Determine the (x, y) coordinate at the center of the cell enclosing the given text.  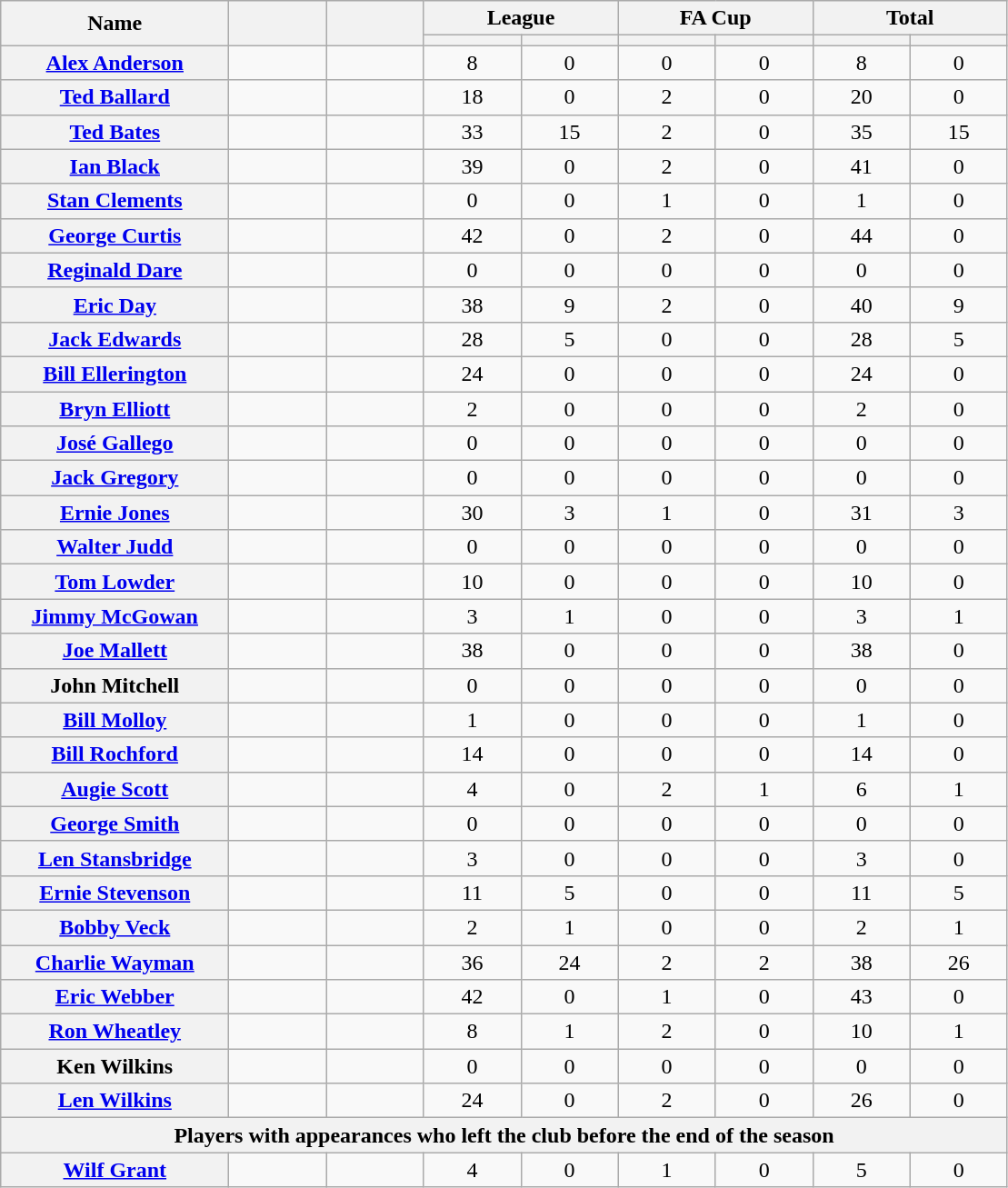
36 (473, 963)
Eric Webber (115, 997)
Total (910, 18)
30 (473, 513)
Charlie Wayman (115, 963)
Joe Mallett (115, 651)
Bill Molloy (115, 720)
Bobby Veck (115, 927)
41 (862, 166)
Jimmy McGowan (115, 616)
Ernie Jones (115, 513)
Len Stansbridge (115, 858)
Players with appearances who left the club before the end of the season (504, 1135)
40 (862, 304)
Stan Clements (115, 201)
Wilf Grant (115, 1170)
Ron Wheatley (115, 1032)
6 (862, 789)
Ian Black (115, 166)
José Gallego (115, 444)
Name (115, 24)
20 (862, 97)
44 (862, 235)
Bill Rochford (115, 754)
Ted Ballard (115, 97)
18 (473, 97)
John Mitchell (115, 685)
Reginald Dare (115, 270)
Tom Lowder (115, 582)
FA Cup (715, 18)
33 (473, 132)
39 (473, 166)
Jack Gregory (115, 478)
Walter Judd (115, 547)
31 (862, 513)
Ken Wilkins (115, 1066)
George Curtis (115, 235)
Ted Bates (115, 132)
Bill Ellerington (115, 374)
43 (862, 997)
Len Wilkins (115, 1101)
Eric Day (115, 304)
George Smith (115, 824)
Bryn Elliott (115, 408)
League (521, 18)
35 (862, 132)
Augie Scott (115, 789)
Alex Anderson (115, 63)
Jack Edwards (115, 339)
Ernie Stevenson (115, 893)
